Return the [x, y] coordinate for the center point of the cell that contains the specified text.  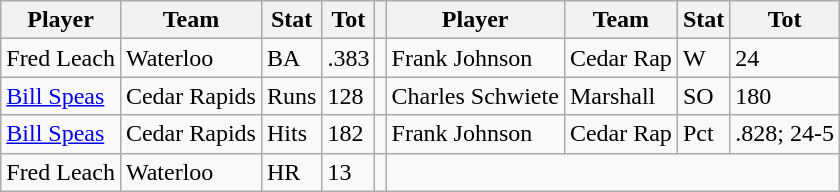
BA [291, 58]
.828; 24-5 [785, 134]
Marshall [620, 96]
182 [348, 134]
W [703, 58]
SO [703, 96]
180 [785, 96]
Hits [291, 134]
128 [348, 96]
13 [348, 172]
.383 [348, 58]
24 [785, 58]
Charles Schwiete [475, 96]
HR [291, 172]
Pct [703, 134]
Runs [291, 96]
